Search for the cell housing the specified text and yield its (X, Y) center coordinate. 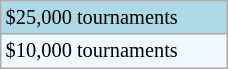
$10,000 tournaments (114, 51)
$25,000 tournaments (114, 17)
